Return [x, y] of the center of cell containing provided text 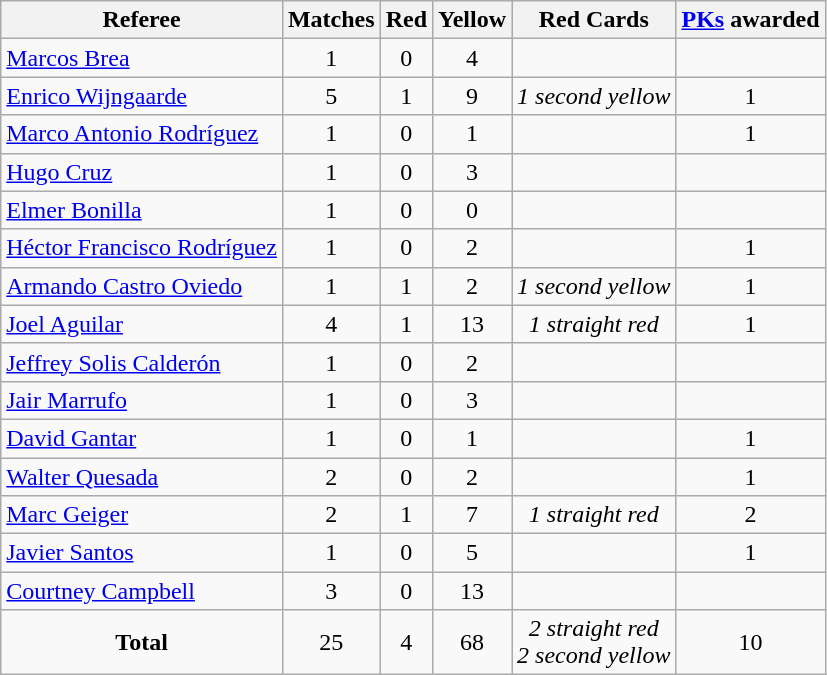
10 [750, 642]
Walter Quesada [142, 477]
Red Cards [594, 20]
Total [142, 642]
Courtney Campbell [142, 591]
Marcos Brea [142, 58]
Hugo Cruz [142, 172]
Enrico Wijngaarde [142, 96]
PKs awarded [750, 20]
Marc Geiger [142, 515]
25 [331, 642]
Elmer Bonilla [142, 210]
Referee [142, 20]
Jair Marrufo [142, 400]
7 [472, 515]
Armando Castro Oviedo [142, 286]
Yellow [472, 20]
Marco Antonio Rodríguez [142, 134]
Héctor Francisco Rodríguez [142, 248]
Joel Aguilar [142, 324]
David Gantar [142, 438]
68 [472, 642]
Red [406, 20]
Jeffrey Solis Calderón [142, 362]
9 [472, 96]
Matches [331, 20]
2 straight red2 second yellow [594, 642]
Javier Santos [142, 553]
